Extract the (x, y) coordinate from the center of the cell holding the provided text.  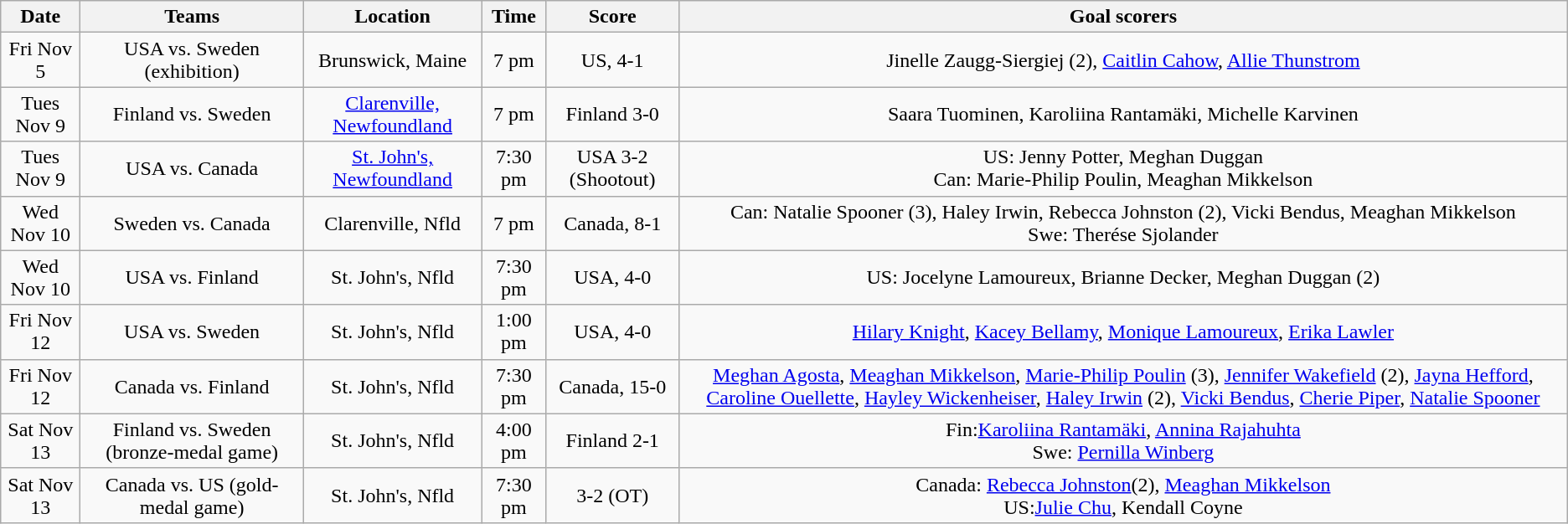
Sweden vs. Canada (193, 223)
Jinelle Zaugg-Siergiej (2), Caitlin Cahow, Allie Thunstrom (1124, 60)
Canada vs. Finland (193, 387)
1:00 pm (514, 331)
Hilary Knight, Kacey Bellamy, Monique Lamoureux, Erika Lawler (1124, 331)
Finland 2-1 (613, 440)
Fri Nov 5 (40, 60)
Canada, 15-0 (613, 387)
USA 3-2 (Shootout) (613, 169)
Time (514, 17)
Saara Tuominen, Karoliina Rantamäki, Michelle Karvinen (1124, 114)
Location (392, 17)
USA vs. Sweden (193, 331)
USA vs. Canada (193, 169)
USA vs. Finland (193, 278)
US, 4-1 (613, 60)
USA vs. Sweden (exhibition) (193, 60)
3-2 (OT) (613, 496)
4:00 pm (514, 440)
Score (613, 17)
Teams (193, 17)
Canada: Rebecca Johnston(2), Meaghan MikkelsonUS:Julie Chu, Kendall Coyne (1124, 496)
US: Jenny Potter, Meghan Duggan Can: Marie-Philip Poulin, Meaghan Mikkelson (1124, 169)
Finland 3-0 (613, 114)
Canada, 8-1 (613, 223)
Date (40, 17)
Clarenville, Nfld (392, 223)
Goal scorers (1124, 17)
Finland vs. Sweden (193, 114)
Finland vs. Sweden (bronze-medal game) (193, 440)
St. John's, Newfoundland (392, 169)
Fin:Karoliina Rantamäki, Annina RajahuhtaSwe: Pernilla Winberg (1124, 440)
Can: Natalie Spooner (3), Haley Irwin, Rebecca Johnston (2), Vicki Bendus, Meaghan Mikkelson Swe: Therése Sjolander (1124, 223)
Canada vs. US (gold-medal game) (193, 496)
US: Jocelyne Lamoureux, Brianne Decker, Meghan Duggan (2) (1124, 278)
Clarenville, Newfoundland (392, 114)
Brunswick, Maine (392, 60)
